Return the [x, y] coordinate for the center point of the cell that contains the specified text.  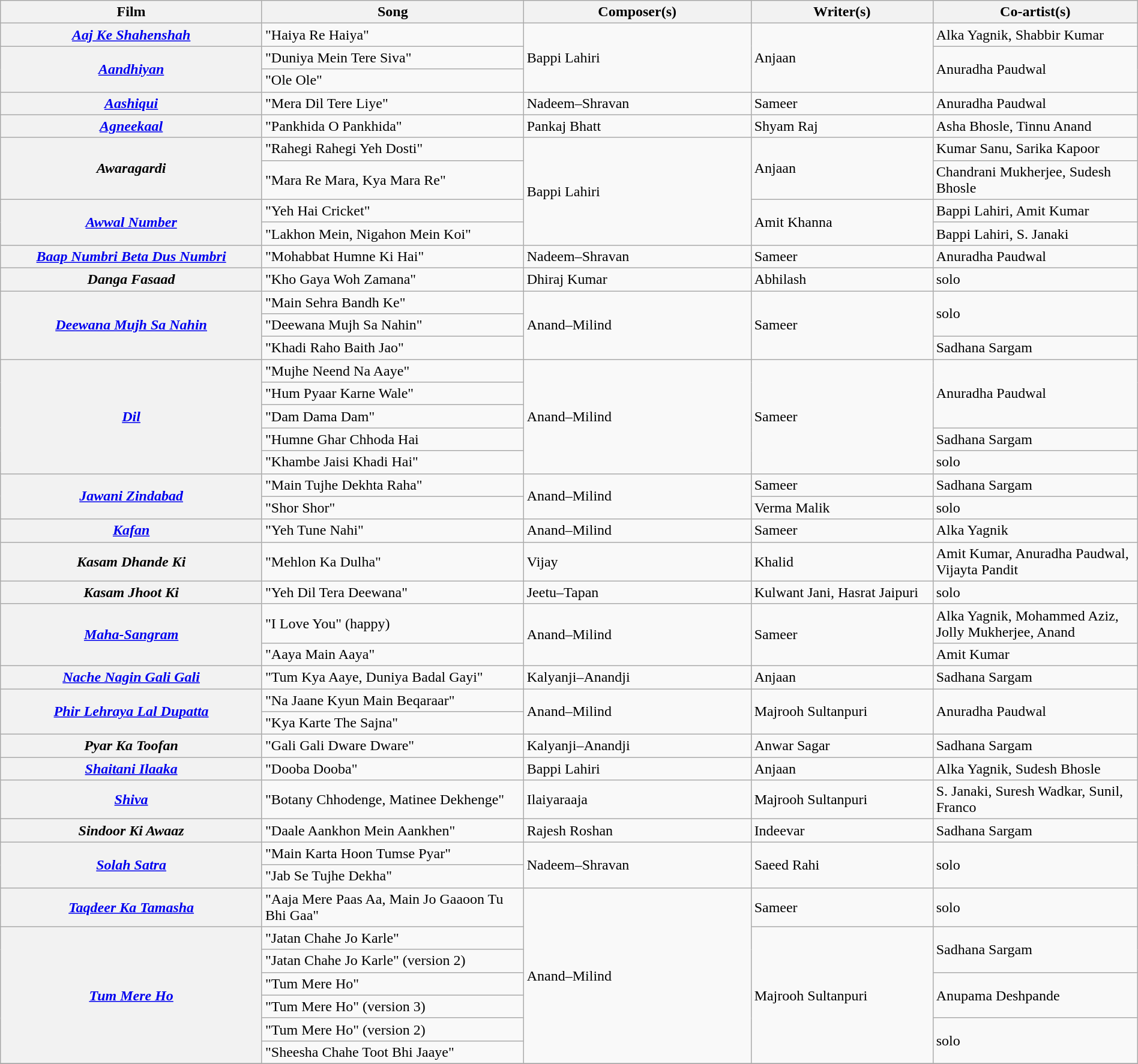
"Gali Gali Dware Dware" [393, 746]
"Main Sehra Bandh Ke" [393, 302]
"Mujhe Neend Na Aaye" [393, 371]
"Humne Ghar Chhoda Hai [393, 439]
"Ole Ole" [393, 80]
"Aaya Main Aaya" [393, 654]
Indeevar [841, 831]
"Mohabbat Humne Ki Hai" [393, 256]
"Tum Mere Ho" [393, 984]
Co-artist(s) [1035, 12]
Bappi Lahiri, S. Janaki [1035, 233]
"Haiya Re Haiya" [393, 35]
"Lakhon Mein, Nigahon Mein Koi" [393, 233]
Alka Yagnik, Mohammed Aziz, Jolly Mukherjee, Anand [1035, 623]
Vijay [637, 562]
Alka Yagnik, Shabbir Kumar [1035, 35]
Abhilash [841, 279]
Saeed Rahi [841, 865]
"Botany Chhodenge, Matinee Dekhenge" [393, 799]
"Jatan Chahe Jo Karle" (version 2) [393, 961]
Danga Fasaad [131, 279]
"Na Jaane Kyun Main Beqaraar" [393, 700]
Nache Nagin Gali Gali [131, 677]
Rajesh Roshan [637, 831]
Jawani Zindabad [131, 496]
"Main Karta Hoon Tumse Pyar" [393, 853]
Baap Numbri Beta Dus Numbri [131, 256]
"Khambe Jaisi Khadi Hai" [393, 462]
Writer(s) [841, 12]
Alka Yagnik, Sudesh Bhosle [1035, 769]
"Jatan Chahe Jo Karle" [393, 938]
Aashiqui [131, 103]
"Main Tujhe Dekhta Raha" [393, 485]
Song [393, 12]
Anwar Sagar [841, 746]
"Yeh Hai Cricket" [393, 211]
"Duniya Mein Tere Siva" [393, 58]
Pyar Ka Toofan [131, 746]
Shyam Raj [841, 126]
Aaj Ke Shahenshah [131, 35]
Kafan [131, 530]
"Mara Re Mara, Kya Mara Re" [393, 180]
Chandrani Mukherjee, Sudesh Bhosle [1035, 180]
Maha-Sangram [131, 635]
"Yeh Dil Tera Deewana" [393, 592]
"Kya Karte The Sajna" [393, 723]
Sindoor Ki Awaaz [131, 831]
"Kho Gaya Woh Zamana" [393, 279]
Jeetu–Tapan [637, 592]
Shaitani Ilaaka [131, 769]
Composer(s) [637, 12]
Anupama Deshpande [1035, 995]
"Dooba Dooba" [393, 769]
"Rahegi Rahegi Yeh Dosti" [393, 149]
Shiva [131, 799]
Awwal Number [131, 222]
"Shor Shor" [393, 508]
Alka Yagnik [1035, 530]
Amit Khanna [841, 222]
Kasam Dhande Ki [131, 562]
"Jab Se Tujhe Dekha" [393, 876]
"Hum Pyaar Karne Wale" [393, 394]
Agneekaal [131, 126]
"Tum Mere Ho" (version 3) [393, 1006]
"Yeh Tune Nahi" [393, 530]
Pankaj Bhatt [637, 126]
"Dam Dama Dam" [393, 416]
Bappi Lahiri, Amit Kumar [1035, 211]
Amit Kumar [1035, 654]
Deewana Mujh Sa Nahin [131, 325]
"Aaja Mere Paas Aa, Main Jo Gaaoon Tu Bhi Gaa" [393, 907]
"Mera Dil Tere Liye" [393, 103]
"Pankhida O Pankhida" [393, 126]
Solah Satra [131, 865]
Kulwant Jani, Hasrat Jaipuri [841, 592]
Tum Mere Ho [131, 995]
Khalid [841, 562]
Aandhiyan [131, 69]
Film [131, 12]
Dil [131, 416]
Taqdeer Ka Tamasha [131, 907]
Amit Kumar, Anuradha Paudwal, Vijayta Pandit [1035, 562]
Dhiraj Kumar [637, 279]
"Tum Kya Aaye, Duniya Badal Gayi" [393, 677]
Ilaiyaraaja [637, 799]
Asha Bhosle, Tinnu Anand [1035, 126]
Kumar Sanu, Sarika Kapoor [1035, 149]
"Deewana Mujh Sa Nahin" [393, 325]
Verma Malik [841, 508]
"Tum Mere Ho" (version 2) [393, 1029]
"I Love You" (happy) [393, 623]
Kasam Jhoot Ki [131, 592]
"Khadi Raho Baith Jao" [393, 348]
Awaragardi [131, 168]
"Daale Aankhon Mein Aankhen" [393, 831]
S. Janaki, Suresh Wadkar, Sunil, Franco [1035, 799]
"Mehlon Ka Dulha" [393, 562]
Phir Lehraya Lal Dupatta [131, 712]
"Sheesha Chahe Toot Bhi Jaaye" [393, 1052]
